Locate the cell with the specified text and output its (X, Y) center coordinate. 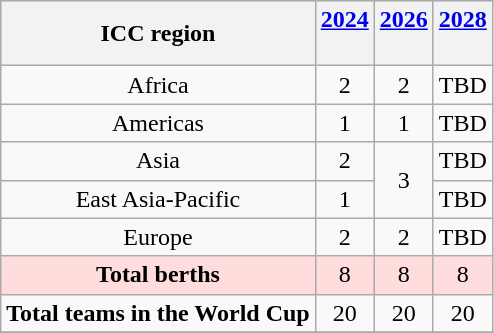
Americas (158, 123)
Total teams in the World Cup (158, 313)
Africa (158, 85)
Europe (158, 237)
2026 (404, 34)
2028 (462, 34)
Total berths (158, 275)
3 (404, 180)
East Asia-Pacific (158, 199)
ICC region (158, 34)
2024 (344, 34)
Asia (158, 161)
